Locate the cell with the specified text and output its [x, y] center coordinate. 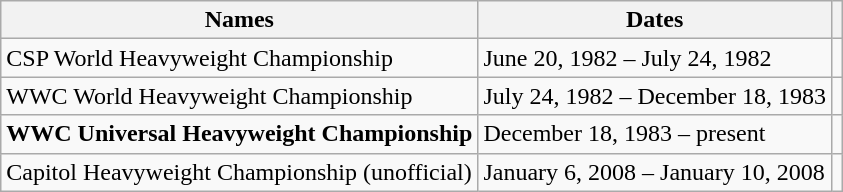
Names [240, 20]
July 24, 1982 – December 18, 1983 [655, 96]
January 6, 2008 – January 10, 2008 [655, 172]
December 18, 1983 – present [655, 134]
Dates [655, 20]
June 20, 1982 – July 24, 1982 [655, 58]
WWC World Heavyweight Championship [240, 96]
WWC Universal Heavyweight Championship [240, 134]
Capitol Heavyweight Championship (unofficial) [240, 172]
CSP World Heavyweight Championship [240, 58]
